Locate the cell with the specified text and output its (x, y) center coordinate. 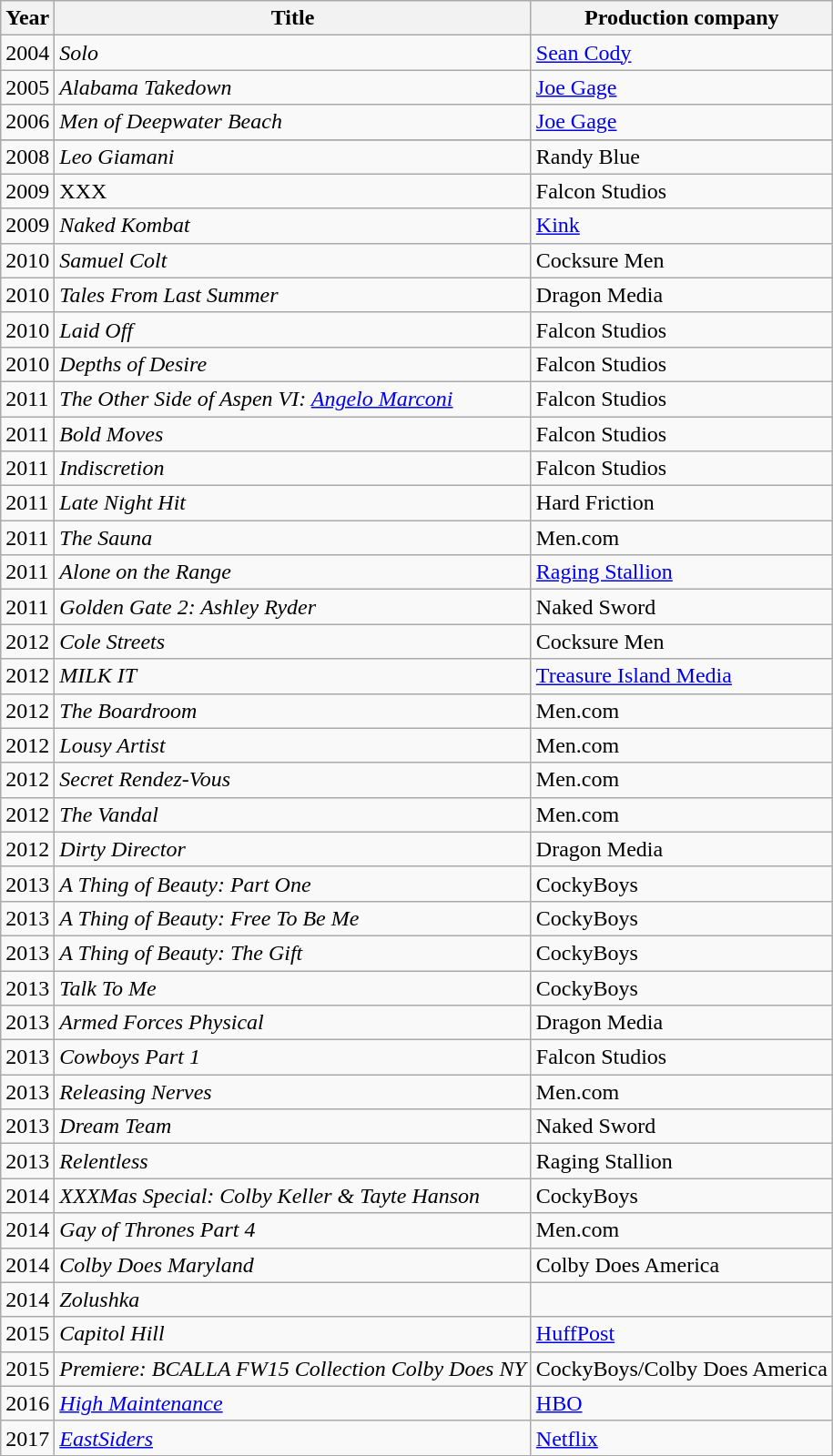
Cole Streets (293, 642)
Zolushka (293, 1299)
Naked Kombat (293, 226)
Premiere: BCALLA FW15 Collection Colby Does NY (293, 1369)
Netflix (681, 1438)
HuffPost (681, 1334)
Production company (681, 18)
Hard Friction (681, 503)
Colby Does Maryland (293, 1265)
Secret Rendez-Vous (293, 780)
Indiscretion (293, 469)
Armed Forces Physical (293, 1023)
Dirty Director (293, 849)
Colby Does America (681, 1265)
Golden Gate 2: Ashley Ryder (293, 607)
XXX (293, 191)
Late Night Hit (293, 503)
Depths of Desire (293, 364)
MILK IT (293, 676)
A Thing of Beauty: Free To Be Me (293, 918)
Leo Giamani (293, 157)
CockyBoys/Colby Does America (681, 1369)
Talk To Me (293, 987)
A Thing of Beauty: The Gift (293, 953)
HBO (681, 1403)
Alabama Takedown (293, 87)
Treasure Island Media (681, 676)
2006 (27, 122)
EastSiders (293, 1438)
Solo (293, 53)
The Sauna (293, 538)
Tales From Last Summer (293, 295)
Kink (681, 226)
Men of Deepwater Beach (293, 122)
Alone on the Range (293, 572)
2017 (27, 1438)
Randy Blue (681, 157)
Sean Cody (681, 53)
Releasing Nerves (293, 1092)
2016 (27, 1403)
Bold Moves (293, 434)
Capitol Hill (293, 1334)
Lousy Artist (293, 745)
Samuel Colt (293, 260)
2005 (27, 87)
Title (293, 18)
Cowboys Part 1 (293, 1057)
Year (27, 18)
The Boardroom (293, 711)
2008 (27, 157)
Laid Off (293, 329)
A Thing of Beauty: Part One (293, 884)
The Other Side of Aspen VI: Angelo Marconi (293, 399)
The Vandal (293, 814)
XXXMas Special: Colby Keller & Tayte Hanson (293, 1196)
Dream Team (293, 1127)
Gay of Thrones Part 4 (293, 1230)
Relentless (293, 1161)
2004 (27, 53)
High Maintenance (293, 1403)
